Pinpoint the cell where the given text exists, returning its [X, Y] midpoint coordinate. 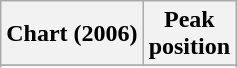
Peakposition [189, 34]
Chart (2006) [72, 34]
